Output the (x, y) coordinate of the center of the cell containing the given text.  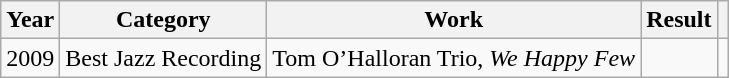
Result (679, 20)
Category (164, 20)
Work (454, 20)
2009 (30, 58)
Best Jazz Recording (164, 58)
Tom O’Halloran Trio, We Happy Few (454, 58)
Year (30, 20)
